Find where the given text appears and provide that cell's center as (x, y) coordinate. 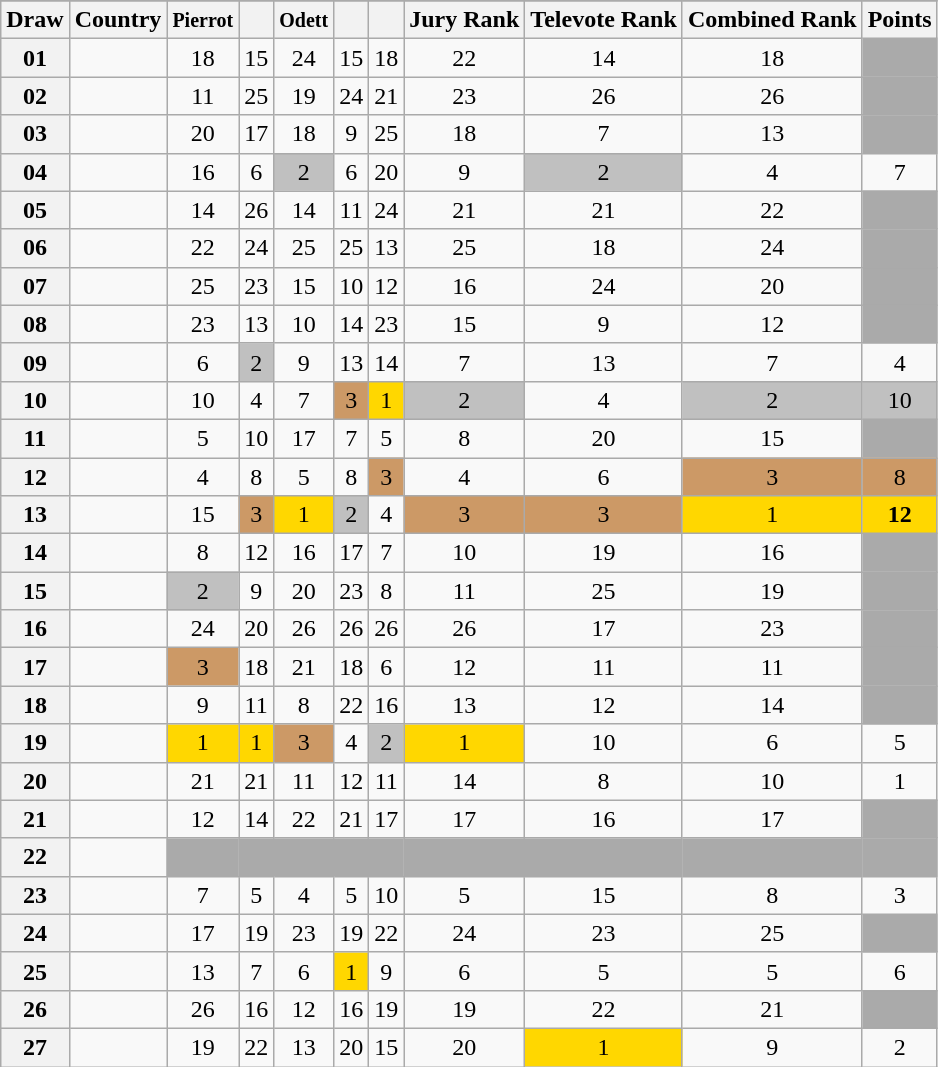
03 (35, 134)
Draw (35, 20)
02 (35, 96)
27 (35, 1047)
04 (35, 172)
Odett (304, 20)
Country (118, 20)
09 (35, 362)
Combined Rank (772, 20)
08 (35, 324)
Jury Rank (464, 20)
Pierrot (203, 20)
07 (35, 286)
05 (35, 210)
Points (900, 20)
06 (35, 248)
Televote Rank (604, 20)
01 (35, 58)
